Locate the cell with the specified text and output its [x, y] center coordinate. 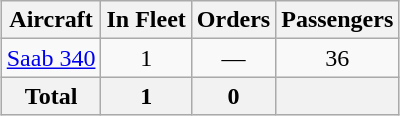
Orders [233, 20]
Total [51, 96]
Aircraft [51, 20]
Saab 340 [51, 58]
In Fleet [146, 20]
Passengers [338, 20]
0 [233, 96]
36 [338, 58]
— [233, 58]
